Output the (x, y) coordinate of the center of the cell containing the given text.  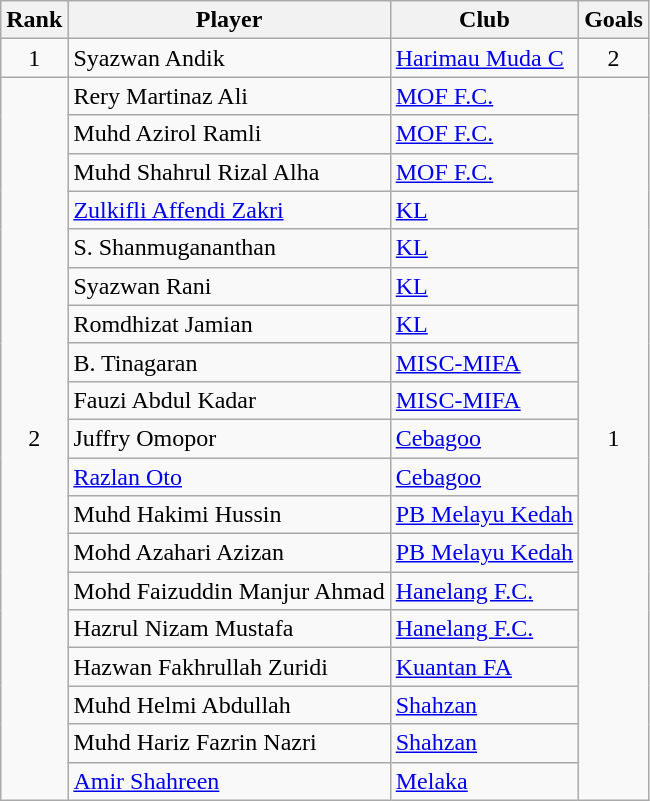
Syazwan Andik (229, 58)
Club (484, 20)
Muhd Shahrul Rizal Alha (229, 172)
Player (229, 20)
Rank (34, 20)
Muhd Hakimi Hussin (229, 515)
Hazrul Nizam Mustafa (229, 629)
Kuantan FA (484, 667)
S. Shanmugananthan (229, 248)
Muhd Hariz Fazrin Nazri (229, 743)
Romdhizat Jamian (229, 324)
Harimau Muda C (484, 58)
Razlan Oto (229, 477)
Rery Martinaz Ali (229, 96)
Amir Shahreen (229, 781)
Syazwan Rani (229, 286)
Muhd Azirol Ramli (229, 134)
Juffry Omopor (229, 438)
Muhd Helmi Abdullah (229, 705)
Zulkifli Affendi Zakri (229, 210)
Goals (614, 20)
Fauzi Abdul Kadar (229, 400)
Mohd Azahari Azizan (229, 553)
B. Tinagaran (229, 362)
Hazwan Fakhrullah Zuridi (229, 667)
Mohd Faizuddin Manjur Ahmad (229, 591)
Melaka (484, 781)
